Locate the cell with the specified text and output its (x, y) center coordinate. 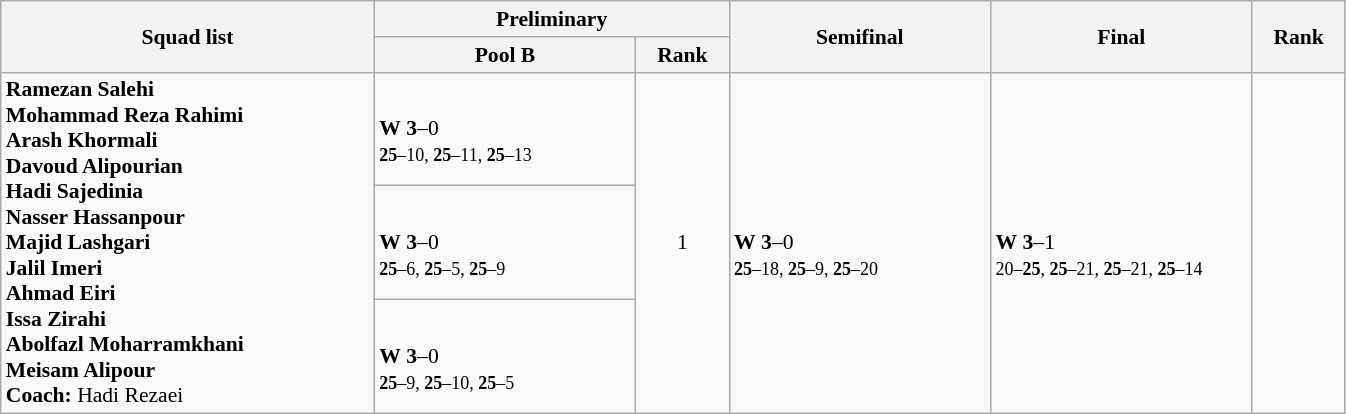
Final (1120, 36)
Preliminary (552, 19)
W 3–120–25, 25–21, 25–21, 25–14 (1120, 243)
W 3–025–10, 25–11, 25–13 (504, 129)
Squad list (188, 36)
1 (682, 243)
Pool B (504, 55)
W 3–025–9, 25–10, 25–5 (504, 357)
Semifinal (860, 36)
W 3–025–6, 25–5, 25–9 (504, 243)
W 3–025–18, 25–9, 25–20 (860, 243)
